Provide the [x, y] coordinate of the cell's center where the given text is located.  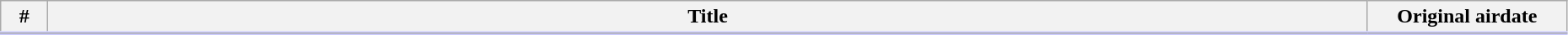
Title [708, 17]
# [24, 17]
Original airdate [1467, 17]
